Provide the [x, y] coordinate of the cell's center where the given text is located.  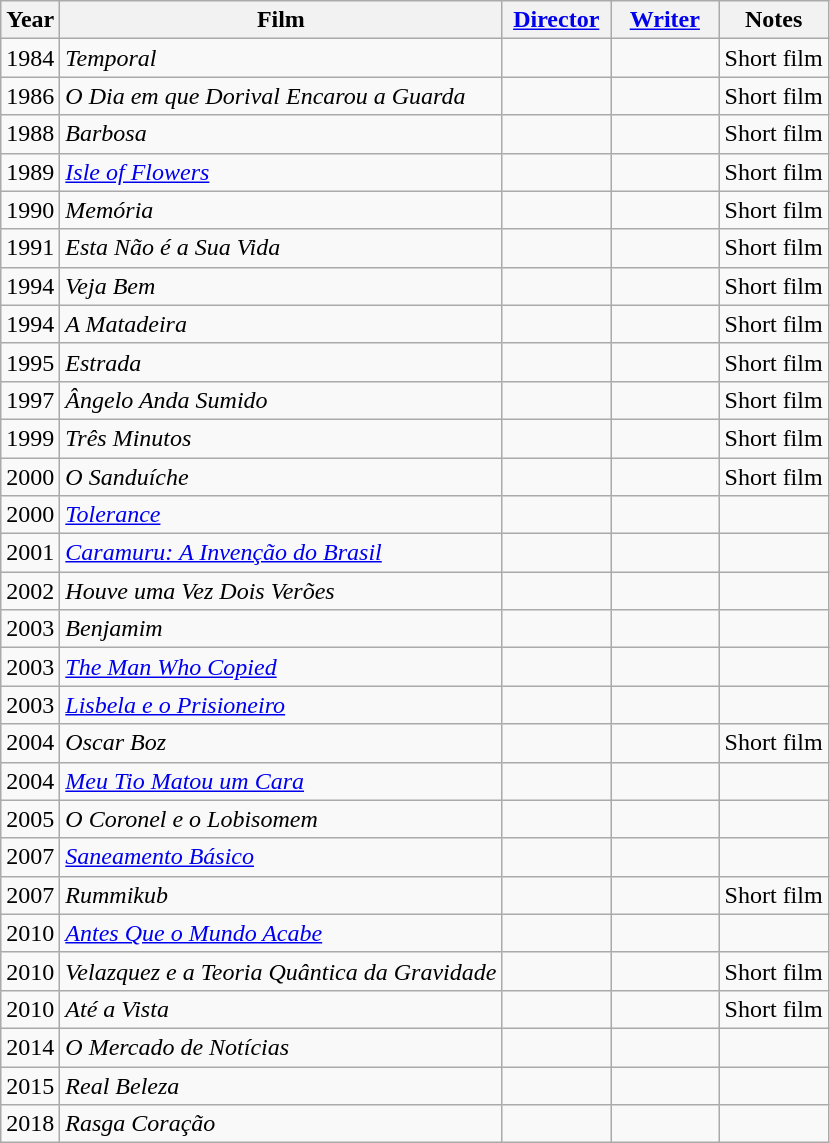
Notes [774, 20]
Writer [666, 20]
Memória [281, 210]
2002 [30, 591]
Caramuru: A Invenção do Brasil [281, 553]
1990 [30, 210]
1986 [30, 96]
Saneamento Básico [281, 857]
The Man Who Copied [281, 667]
Esta Não é a Sua Vida [281, 248]
2005 [30, 819]
Isle of Flowers [281, 172]
Meu Tio Matou um Cara [281, 781]
2014 [30, 1047]
1991 [30, 248]
Real Beleza [281, 1085]
Antes Que o Mundo Acabe [281, 933]
Director [556, 20]
2001 [30, 553]
Tolerance [281, 515]
Benjamim [281, 629]
O Coronel e o Lobisomem [281, 819]
Oscar Boz [281, 743]
Houve uma Vez Dois Verões [281, 591]
Ângelo Anda Sumido [281, 400]
O Dia em que Dorival Encarou a Guarda [281, 96]
Estrada [281, 362]
Lisbela e o Prisioneiro [281, 705]
Temporal [281, 58]
1995 [30, 362]
1984 [30, 58]
Film [281, 20]
O Mercado de Notícias [281, 1047]
Barbosa [281, 134]
Três Minutos [281, 438]
Velazquez e a Teoria Quântica da Gravidade [281, 971]
1999 [30, 438]
A Matadeira [281, 324]
Rasga Coração [281, 1124]
Year [30, 20]
2018 [30, 1124]
2015 [30, 1085]
Até a Vista [281, 1009]
1997 [30, 400]
Veja Bem [281, 286]
1989 [30, 172]
O Sanduíche [281, 477]
1988 [30, 134]
Rummikub [281, 895]
